Return [x, y] of the center of cell containing provided text 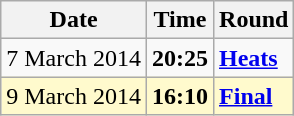
Date [74, 20]
20:25 [180, 58]
Heats [254, 58]
Final [254, 96]
Round [254, 20]
7 March 2014 [74, 58]
9 March 2014 [74, 96]
16:10 [180, 96]
Time [180, 20]
